Extract the (x, y) coordinate from the center of the cell holding the provided text.  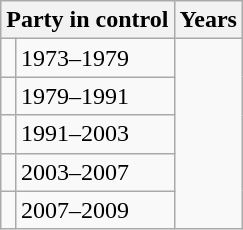
2007–2009 (94, 210)
1973–1979 (94, 58)
Party in control (88, 20)
2003–2007 (94, 172)
Years (208, 20)
1979–1991 (94, 96)
1991–2003 (94, 134)
